Pinpoint the cell where the given text exists, returning its [x, y] midpoint coordinate. 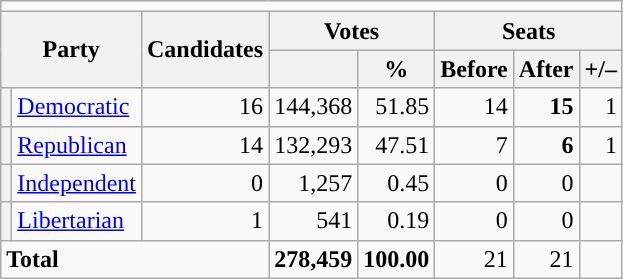
541 [314, 221]
Votes [352, 31]
Party [72, 50]
7 [474, 145]
6 [546, 145]
0.45 [396, 183]
Total [135, 259]
Libertarian [77, 221]
16 [204, 107]
1,257 [314, 183]
+/– [600, 69]
% [396, 69]
0.19 [396, 221]
278,459 [314, 259]
100.00 [396, 259]
51.85 [396, 107]
Independent [77, 183]
After [546, 69]
Republican [77, 145]
Before [474, 69]
Democratic [77, 107]
144,368 [314, 107]
15 [546, 107]
Seats [529, 31]
Candidates [204, 50]
132,293 [314, 145]
47.51 [396, 145]
